Scan for the cell matching the given text and deliver its [x, y] coordinate at center. 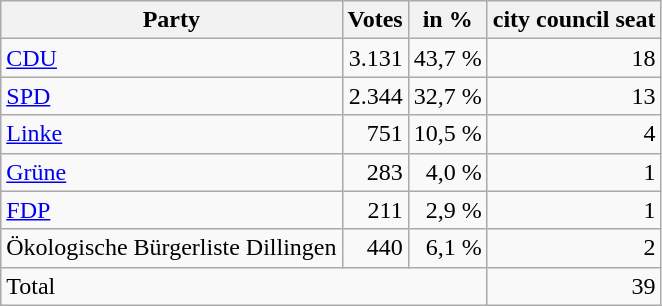
2,9 % [448, 210]
Ökologische Bürgerliste Dillingen [172, 248]
CDU [172, 58]
283 [375, 172]
city council seat [574, 20]
SPD [172, 96]
FDP [172, 210]
18 [574, 58]
Votes [375, 20]
Linke [172, 134]
Total [244, 286]
13 [574, 96]
Party [172, 20]
in % [448, 20]
3.131 [375, 58]
2.344 [375, 96]
32,7 % [448, 96]
211 [375, 210]
10,5 % [448, 134]
4,0 % [448, 172]
6,1 % [448, 248]
751 [375, 134]
440 [375, 248]
4 [574, 134]
39 [574, 286]
2 [574, 248]
43,7 % [448, 58]
Grüne [172, 172]
